Output the (X, Y) coordinate of the center of the cell containing the given text.  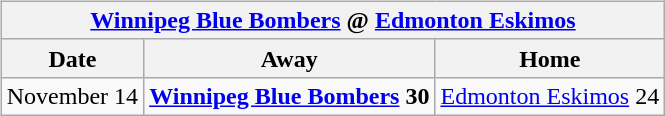
Edmonton Eskimos 24 (550, 96)
Away (290, 58)
November 14 (72, 96)
Home (550, 58)
Winnipeg Blue Bombers @ Edmonton Eskimos (332, 20)
Date (72, 58)
Winnipeg Blue Bombers 30 (290, 96)
